Identify which cell holds the provided text, then report its (x, y) central coordinate. 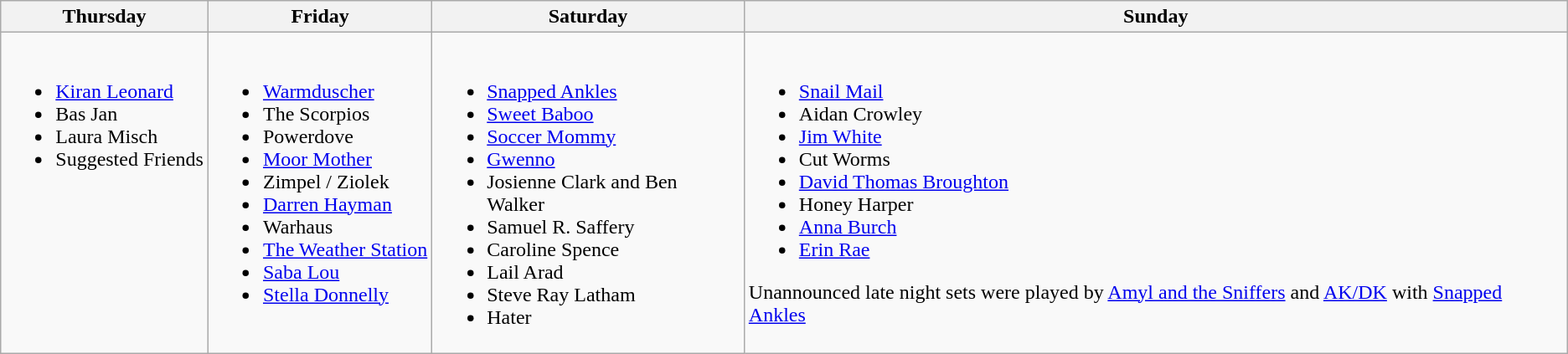
Saturday (588, 17)
Thursday (105, 17)
Sunday (1156, 17)
Kiran LeonardBas JanLaura MischSuggested Friends (105, 192)
Friday (320, 17)
Snapped AnklesSweet BabooSoccer MommyGwennoJosienne Clark and Ben WalkerSamuel R. SafferyCaroline SpenceLail AradSteve Ray LathamHater (588, 192)
WarmduscherThe ScorpiosPowerdoveMoor MotherZimpel / ZiolekDarren HaymanWarhausThe Weather StationSaba LouStella Donnelly (320, 192)
